Identify which cell holds the provided text, then report its [x, y] central coordinate. 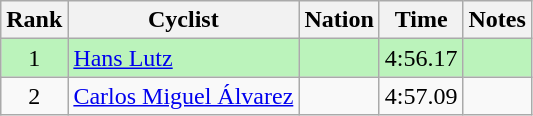
2 [34, 96]
Time [421, 20]
Cyclist [184, 20]
Rank [34, 20]
Nation [339, 20]
4:56.17 [421, 58]
Hans Lutz [184, 58]
1 [34, 58]
Notes [497, 20]
Carlos Miguel Álvarez [184, 96]
4:57.09 [421, 96]
